Scan for the cell matching the given text and deliver its (x, y) coordinate at center. 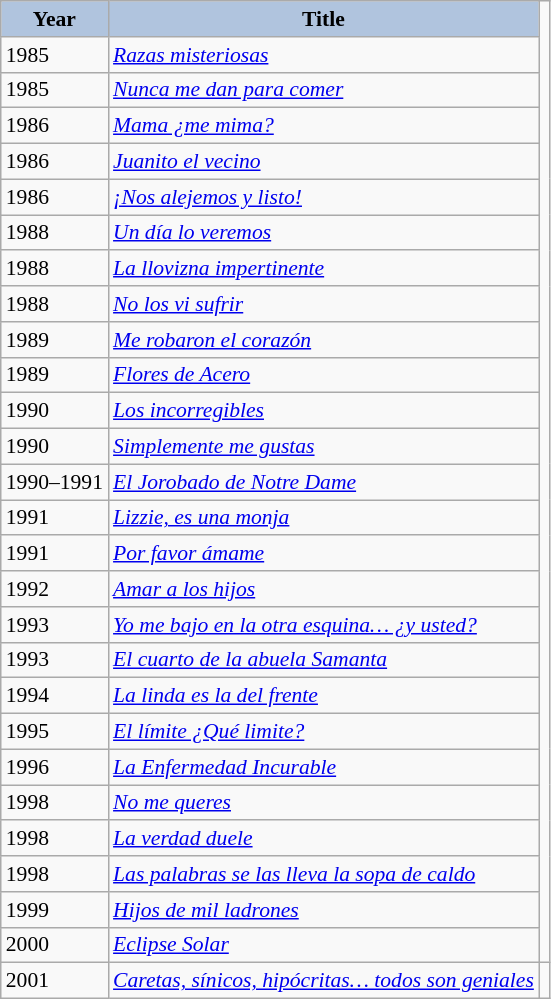
Title (324, 19)
Simplemente me gustas (324, 447)
2000 (54, 945)
Mama ¿me mima? (324, 126)
El límite ¿Qué limite? (324, 732)
Los incorregibles (324, 411)
La llovizna impertinente (324, 269)
1996 (54, 767)
1990–1991 (54, 482)
Razas misteriosas (324, 55)
¡Nos alejemos y listo! (324, 197)
Por favor ámame (324, 554)
No los vi sufrir (324, 304)
Un día lo veremos (324, 233)
Year (54, 19)
Flores de Acero (324, 375)
1995 (54, 732)
1999 (54, 910)
Nunca me dan para comer (324, 90)
Juanito el vecino (324, 162)
La verdad duele (324, 839)
1994 (54, 696)
La linda es la del frente (324, 696)
Eclipse Solar (324, 945)
Lizzie, es una monja (324, 518)
Yo me bajo en la otra esquina… ¿y usted? (324, 625)
1992 (54, 589)
El cuarto de la abuela Samanta (324, 660)
La Enfermedad Incurable (324, 767)
Las palabras se las lleva la sopa de caldo (324, 874)
Caretas, sínicos, hipócritas… todos son geniales (324, 981)
Amar a los hijos (324, 589)
Hijos de mil ladrones (324, 910)
No me queres (324, 803)
El Jorobado de Notre Dame (324, 482)
Me robaron el corazón (324, 340)
2001 (54, 981)
